From the cell containing the given text, extract its center point as (X, Y) coordinate. 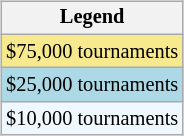
$10,000 tournaments (92, 119)
Legend (92, 18)
$25,000 tournaments (92, 85)
$75,000 tournaments (92, 51)
